Output the [x, y] coordinate of the center of the cell containing the given text.  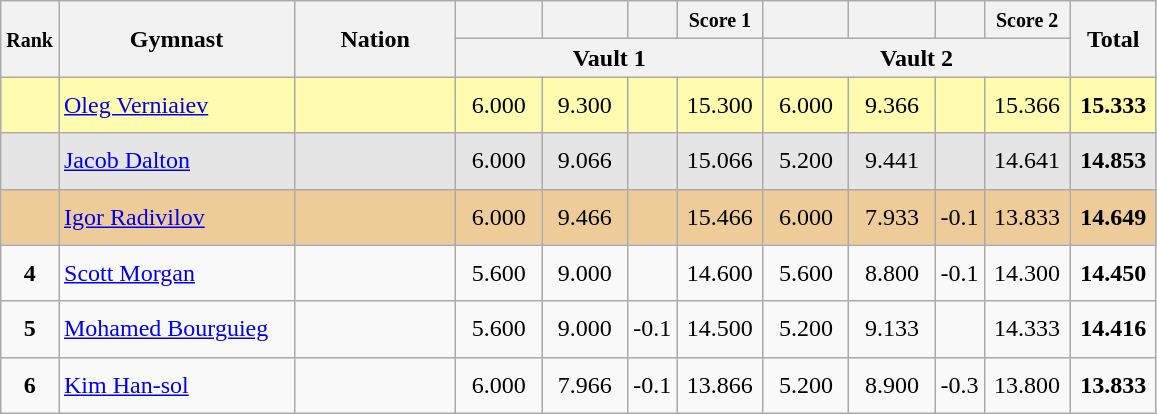
Nation [376, 39]
8.900 [892, 385]
14.416 [1113, 329]
-0.3 [960, 385]
15.300 [720, 105]
9.366 [892, 105]
15.466 [720, 217]
9.133 [892, 329]
13.866 [720, 385]
14.333 [1027, 329]
15.333 [1113, 105]
Vault 2 [916, 58]
14.300 [1027, 273]
Score 2 [1027, 20]
Jacob Dalton [176, 161]
7.933 [892, 217]
Kim Han-sol [176, 385]
5 [30, 329]
14.450 [1113, 273]
8.800 [892, 273]
Rank [30, 39]
Vault 1 [610, 58]
9.066 [585, 161]
Igor Radivilov [176, 217]
9.441 [892, 161]
Gymnast [176, 39]
14.500 [720, 329]
6 [30, 385]
13.800 [1027, 385]
7.966 [585, 385]
15.066 [720, 161]
15.366 [1027, 105]
4 [30, 273]
14.853 [1113, 161]
9.300 [585, 105]
Mohamed Bourguieg [176, 329]
14.600 [720, 273]
14.641 [1027, 161]
Oleg Verniaiev [176, 105]
Score 1 [720, 20]
Total [1113, 39]
9.466 [585, 217]
Scott Morgan [176, 273]
14.649 [1113, 217]
